Return the (X, Y) coordinate for the center point of the cell that contains the specified text.  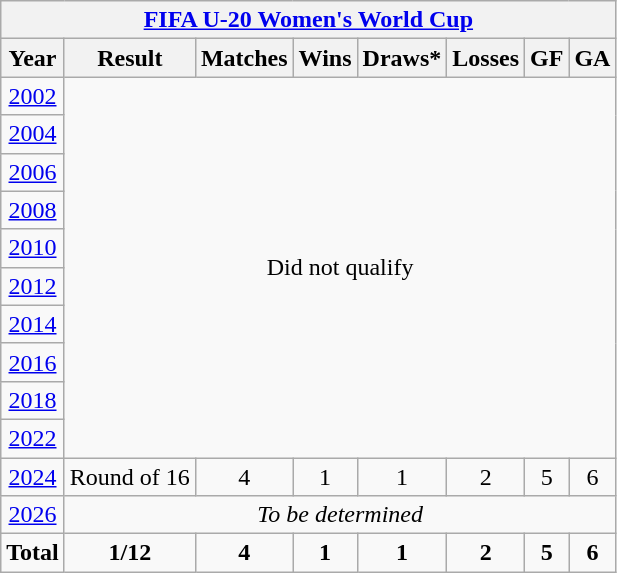
GF (547, 58)
2014 (33, 324)
Round of 16 (130, 477)
2004 (33, 134)
2016 (33, 362)
Year (33, 58)
To be determined (340, 515)
2018 (33, 400)
Total (33, 553)
FIFA U-20 Women's World Cup (308, 20)
2024 (33, 477)
2006 (33, 172)
Did not qualify (340, 268)
Wins (325, 58)
Draws* (402, 58)
2012 (33, 286)
2022 (33, 438)
Result (130, 58)
2002 (33, 96)
Losses (486, 58)
2010 (33, 248)
Matches (244, 58)
1/12 (130, 553)
2026 (33, 515)
GA (592, 58)
2008 (33, 210)
